Determine the (X, Y) coordinate at the center of the cell enclosing the given text.  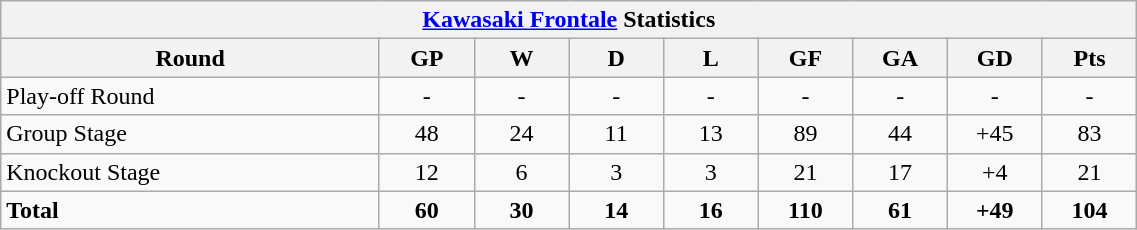
89 (806, 134)
30 (522, 210)
GD (994, 58)
W (522, 58)
11 (616, 134)
48 (426, 134)
61 (900, 210)
16 (710, 210)
17 (900, 172)
Group Stage (190, 134)
GF (806, 58)
+4 (994, 172)
+45 (994, 134)
83 (1090, 134)
104 (1090, 210)
13 (710, 134)
GA (900, 58)
12 (426, 172)
+49 (994, 210)
Knockout Stage (190, 172)
110 (806, 210)
GP (426, 58)
24 (522, 134)
14 (616, 210)
Round (190, 58)
D (616, 58)
Play-off Round (190, 96)
Kawasaki Frontale Statistics (569, 20)
6 (522, 172)
L (710, 58)
Pts (1090, 58)
Total (190, 210)
60 (426, 210)
44 (900, 134)
